Capture the cell that displays the provided text and extract its [X, Y] central coordinate. 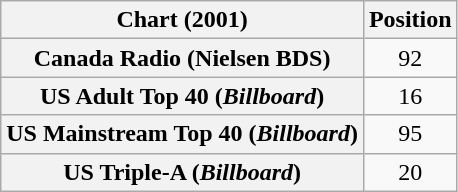
92 [410, 58]
US Mainstream Top 40 (Billboard) [182, 134]
US Triple-A (Billboard) [182, 172]
US Adult Top 40 (Billboard) [182, 96]
Chart (2001) [182, 20]
Position [410, 20]
95 [410, 134]
16 [410, 96]
20 [410, 172]
Canada Radio (Nielsen BDS) [182, 58]
